Detect which cell encompasses the target text, then output its (x, y) center coordinate. 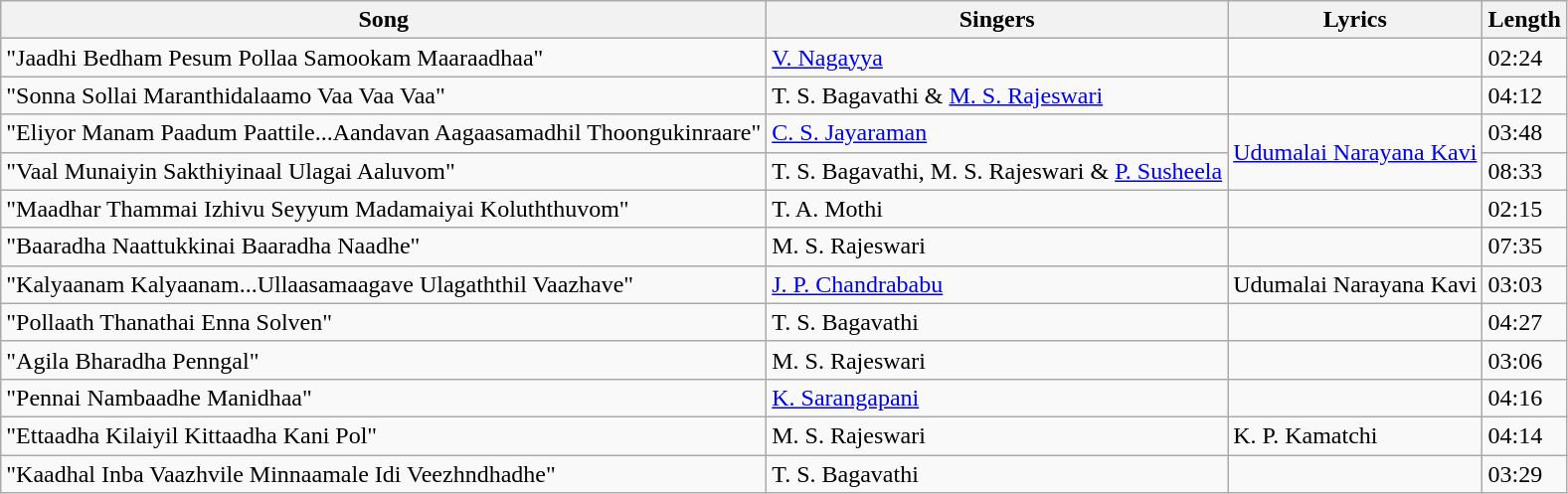
04:14 (1524, 435)
K. Sarangapani (997, 398)
T. S. Bagavathi & M. S. Rajeswari (997, 95)
03:29 (1524, 474)
02:15 (1524, 209)
02:24 (1524, 58)
V. Nagayya (997, 58)
"Ettaadha Kilaiyil Kittaadha Kani Pol" (384, 435)
"Sonna Sollai Maranthidalaamo Vaa Vaa Vaa" (384, 95)
08:33 (1524, 171)
04:12 (1524, 95)
"Pennai Nambaadhe Manidhaa" (384, 398)
J. P. Chandrababu (997, 284)
"Pollaath Thanathai Enna Solven" (384, 322)
T. A. Mothi (997, 209)
04:16 (1524, 398)
Song (384, 20)
"Kalyaanam Kalyaanam...Ullaasamaagave Ulagaththil Vaazhave" (384, 284)
03:06 (1524, 360)
C. S. Jayaraman (997, 133)
"Vaal Munaiyin Sakthiyinaal Ulagai Aaluvom" (384, 171)
04:27 (1524, 322)
03:48 (1524, 133)
"Agila Bharadha Penngal" (384, 360)
07:35 (1524, 247)
"Baaradha Naattukkinai Baaradha Naadhe" (384, 247)
Lyrics (1355, 20)
"Maadhar Thammai Izhivu Seyyum Madamaiyai Koluththuvom" (384, 209)
Length (1524, 20)
Singers (997, 20)
"Jaadhi Bedham Pesum Pollaa Samookam Maaraadhaa" (384, 58)
03:03 (1524, 284)
"Eliyor Manam Paadum Paattile...Aandavan Aagaasamadhil Thoongukinraare" (384, 133)
"Kaadhal Inba Vaazhvile Minnaamale Idi Veezhndhadhe" (384, 474)
T. S. Bagavathi, M. S. Rajeswari & P. Susheela (997, 171)
K. P. Kamatchi (1355, 435)
